Find where the given text appears and provide that cell's center as [X, Y] coordinate. 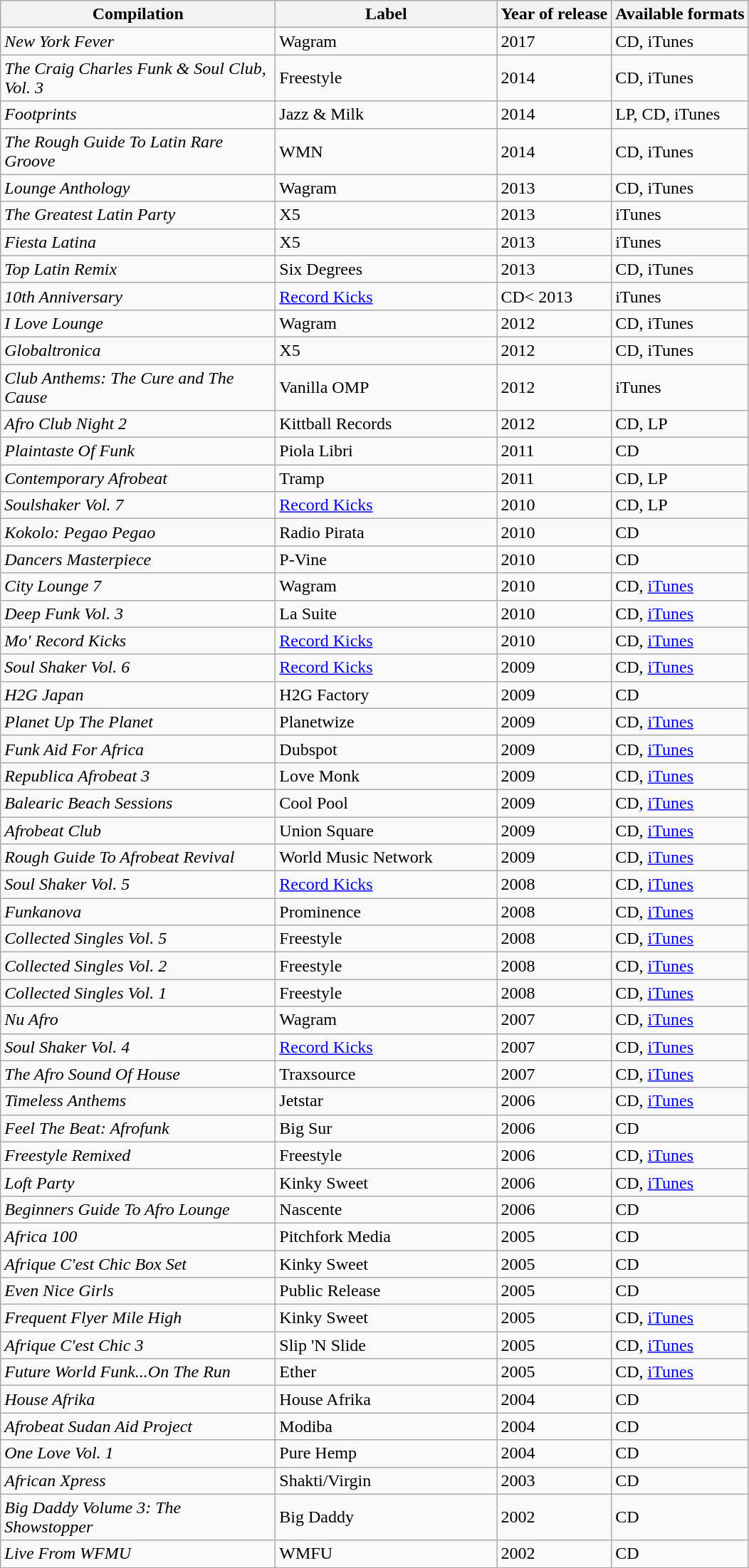
African Xpress [138, 1480]
Jetstar [386, 1101]
10th Anniversary [138, 296]
Big Sur [386, 1128]
World Music Network [386, 858]
The Rough Guide To Latin Rare Groove [138, 151]
Beginners Guide To Afro Lounge [138, 1209]
Afrique C'est Chic 3 [138, 1345]
Love Monk [386, 776]
Top Latin Remix [138, 269]
Kokolo: Pegao Pegao [138, 532]
Mo' Record Kicks [138, 641]
Year of release [554, 14]
Afrobeat Sudan Aid Project [138, 1426]
Soulshaker Vol. 7 [138, 505]
Afro Club Night 2 [138, 424]
Dubspot [386, 749]
Vanilla OMP [386, 387]
Freestyle Remixed [138, 1155]
Africa 100 [138, 1236]
The Greatest Latin Party [138, 215]
Cool Pool [386, 803]
Six Degrees [386, 269]
Soul Shaker Vol. 5 [138, 885]
Fiesta Latina [138, 242]
Soul Shaker Vol. 6 [138, 668]
Modiba [386, 1426]
Planet Up The Planet [138, 722]
The Craig Charles Funk & Soul Club, Vol. 3 [138, 78]
Lounge Anthology [138, 188]
Collected Singles Vol. 1 [138, 993]
City Lounge 7 [138, 586]
Piola Libri [386, 451]
Union Square [386, 831]
Loft Party [138, 1182]
Collected Singles Vol. 5 [138, 939]
Collected Singles Vol. 2 [138, 966]
Pure Hemp [386, 1453]
2017 [554, 41]
Future World Funk...On The Run [138, 1372]
One Love Vol. 1 [138, 1453]
Big Daddy Volume 3: The Showstopper [138, 1517]
Jazz & Milk [386, 115]
P-Vine [386, 559]
Traxsource [386, 1074]
Nu Afro [138, 1020]
Compilation [138, 14]
Rough Guide To Afrobeat Revival [138, 858]
WMN [386, 151]
Prominence [386, 912]
Soul Shaker Vol. 4 [138, 1047]
Radio Pirata [386, 532]
Funk Aid For Africa [138, 749]
Plaintaste Of Funk [138, 451]
Contemporary Afrobeat [138, 478]
Available formats [681, 14]
Nascente [386, 1209]
Planetwize [386, 722]
La Suite [386, 614]
I Love Lounge [138, 323]
CD< 2013 [554, 296]
Footprints [138, 115]
WMFU [386, 1554]
Globaltronica [138, 350]
Label [386, 14]
2003 [554, 1480]
Timeless Anthems [138, 1101]
Even Nice Girls [138, 1291]
Public Release [386, 1291]
LP, CD, iTunes [681, 115]
Funkanova [138, 912]
The Afro Sound Of House [138, 1074]
Club Anthems: The Cure and The Cause [138, 387]
Republica Afrobeat 3 [138, 776]
H2G Japan [138, 695]
Kittball Records [386, 424]
Slip 'N Slide [386, 1345]
Feel The Beat: Afrofunk [138, 1128]
Big Daddy [386, 1517]
New York Fever [138, 41]
Deep Funk Vol. 3 [138, 614]
Ether [386, 1372]
H2G Factory [386, 695]
Pitchfork Media [386, 1236]
Frequent Flyer Mile High [138, 1318]
Live From WFMU [138, 1554]
Balearic Beach Sessions [138, 803]
Tramp [386, 478]
Dancers Masterpiece [138, 559]
Afrobeat Club [138, 831]
Shakti/Virgin [386, 1480]
Afrique C'est Chic Box Set [138, 1263]
